Find where the given text appears and provide that cell's center as [X, Y] coordinate. 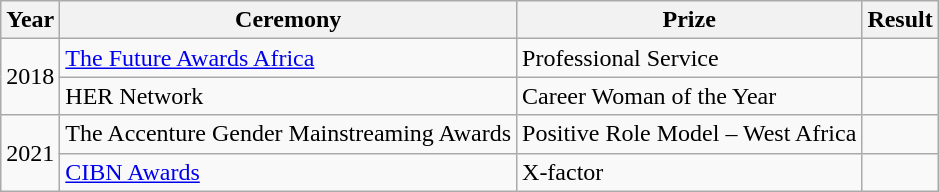
Result [900, 20]
Ceremony [288, 20]
2018 [30, 77]
Career Woman of the Year [690, 96]
Year [30, 20]
HER Network [288, 96]
Prize [690, 20]
CIBN Awards [288, 172]
Professional Service [690, 58]
X-factor [690, 172]
2021 [30, 153]
Positive Role Model – West Africa [690, 134]
The Accenture Gender Mainstreaming Awards [288, 134]
The Future Awards Africa [288, 58]
